Output the [x, y] coordinate of the center of the cell containing the given text.  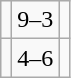
9–3 [36, 20]
4–6 [36, 58]
